Scan for the cell matching the given text and deliver its [X, Y] coordinate at center. 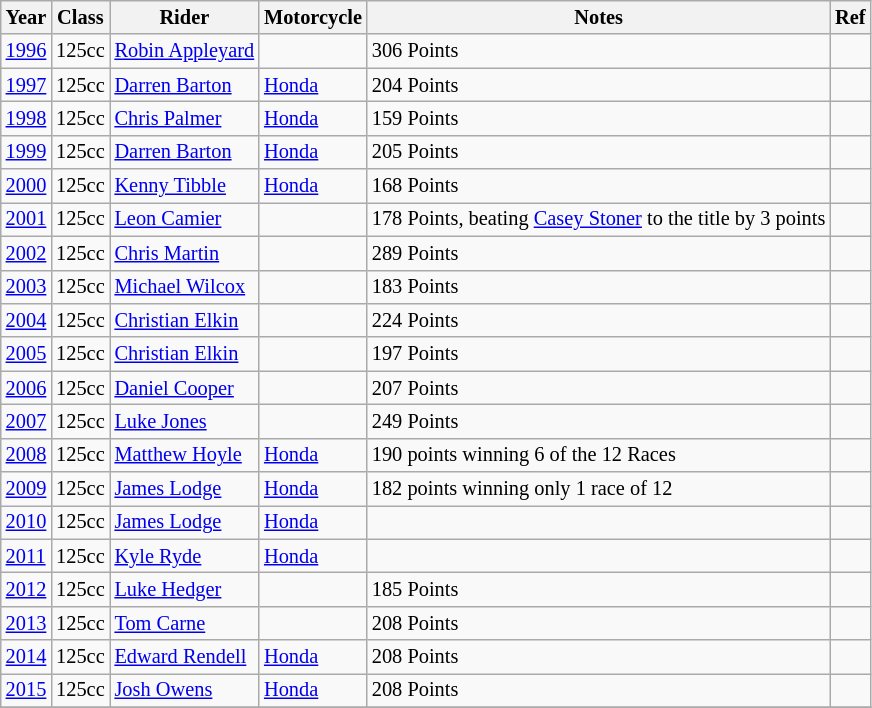
Rider [185, 17]
197 Points [598, 354]
Daniel Cooper [185, 388]
2009 [26, 489]
Tom Carne [185, 623]
Michael Wilcox [185, 287]
2005 [26, 354]
2000 [26, 186]
204 Points [598, 85]
249 Points [598, 421]
168 Points [598, 186]
159 Points [598, 118]
2007 [26, 421]
Matthew Hoyle [185, 455]
185 Points [598, 589]
Josh Owens [185, 690]
2013 [26, 623]
190 points winning 6 of the 12 Races [598, 455]
Chris Palmer [185, 118]
Kenny Tibble [185, 186]
Chris Martin [185, 253]
Motorcycle [313, 17]
Edward Rendell [185, 657]
2010 [26, 522]
2011 [26, 556]
205 Points [598, 152]
Ref [850, 17]
Kyle Ryde [185, 556]
1997 [26, 85]
2001 [26, 219]
183 Points [598, 287]
Class [80, 17]
289 Points [598, 253]
178 Points, beating Casey Stoner to the title by 3 points [598, 219]
2006 [26, 388]
Luke Hedger [185, 589]
207 Points [598, 388]
2014 [26, 657]
2015 [26, 690]
1996 [26, 51]
Luke Jones [185, 421]
2008 [26, 455]
306 Points [598, 51]
Leon Camier [185, 219]
1999 [26, 152]
Notes [598, 17]
2003 [26, 287]
Year [26, 17]
2004 [26, 320]
2002 [26, 253]
Robin Appleyard [185, 51]
224 Points [598, 320]
2012 [26, 589]
182 points winning only 1 race of 12 [598, 489]
1998 [26, 118]
